Locate the cell with the specified text and output its [x, y] center coordinate. 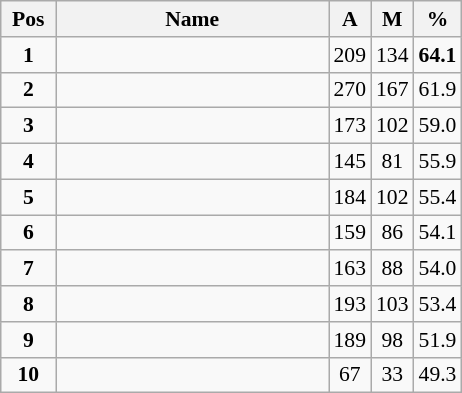
5 [28, 197]
159 [350, 233]
54.0 [438, 269]
6 [28, 233]
3 [28, 126]
134 [392, 55]
8 [28, 304]
209 [350, 55]
2 [28, 90]
103 [392, 304]
59.0 [438, 126]
53.4 [438, 304]
270 [350, 90]
81 [392, 162]
189 [350, 340]
7 [28, 269]
51.9 [438, 340]
A [350, 19]
10 [28, 375]
88 [392, 269]
1 [28, 55]
55.9 [438, 162]
4 [28, 162]
9 [28, 340]
98 [392, 340]
M [392, 19]
193 [350, 304]
55.4 [438, 197]
67 [350, 375]
61.9 [438, 90]
49.3 [438, 375]
54.1 [438, 233]
167 [392, 90]
33 [392, 375]
Pos [28, 19]
Name [192, 19]
64.1 [438, 55]
145 [350, 162]
173 [350, 126]
86 [392, 233]
% [438, 19]
184 [350, 197]
163 [350, 269]
